Return [x, y] of the center of cell containing provided text 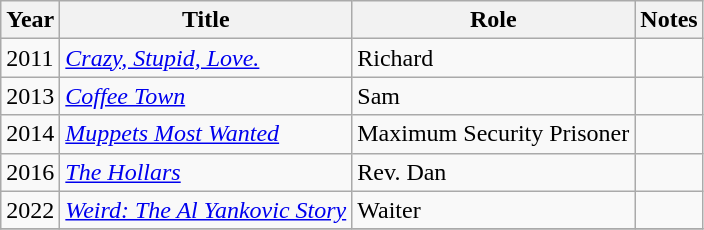
Notes [669, 20]
Waiter [494, 210]
2014 [30, 134]
Role [494, 20]
Title [206, 20]
Sam [494, 96]
2016 [30, 172]
2013 [30, 96]
Rev. Dan [494, 172]
Year [30, 20]
Richard [494, 58]
Crazy, Stupid, Love. [206, 58]
The Hollars [206, 172]
Weird: The Al Yankovic Story [206, 210]
Maximum Security Prisoner [494, 134]
2011 [30, 58]
Coffee Town [206, 96]
Muppets Most Wanted [206, 134]
2022 [30, 210]
